Return (X, Y) of the center of cell containing provided text 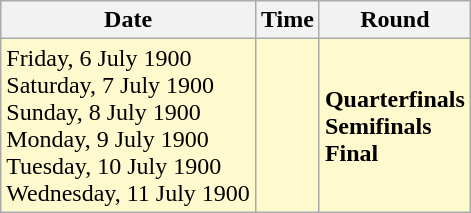
Friday, 6 July 1900Saturday, 7 July 1900Sunday, 8 July 1900Monday, 9 July 1900Tuesday, 10 July 1900Wednesday, 11 July 1900 (128, 126)
QuarterfinalsSemifinalsFinal (394, 126)
Time (287, 20)
Date (128, 20)
Round (394, 20)
